Identify which cell holds the provided text, then report its [X, Y] central coordinate. 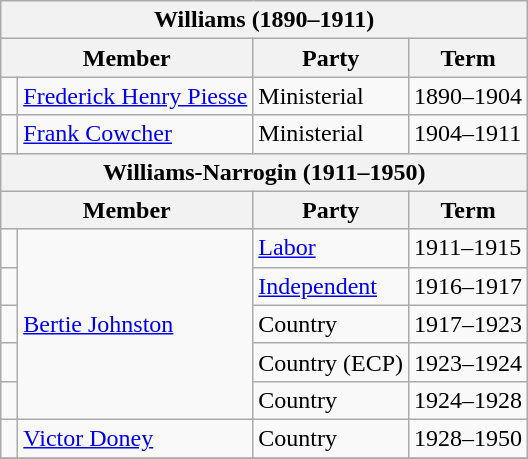
1924–1928 [468, 400]
1890–1904 [468, 96]
Independent [331, 286]
1917–1923 [468, 324]
Frederick Henry Piesse [136, 96]
Williams (1890–1911) [264, 20]
Frank Cowcher [136, 134]
Victor Doney [136, 438]
1904–1911 [468, 134]
1928–1950 [468, 438]
1911–1915 [468, 248]
1916–1917 [468, 286]
Bertie Johnston [136, 324]
Labor [331, 248]
Country (ECP) [331, 362]
1923–1924 [468, 362]
Williams-Narrogin (1911–1950) [264, 172]
